Find where the given text appears and provide that cell's center as (x, y) coordinate. 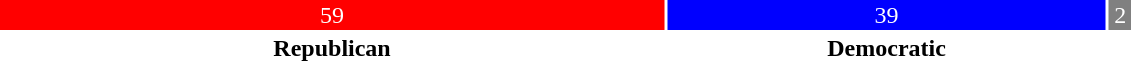
39 (886, 15)
59 (332, 15)
